From the cell containing the given text, extract its center point as (X, Y) coordinate. 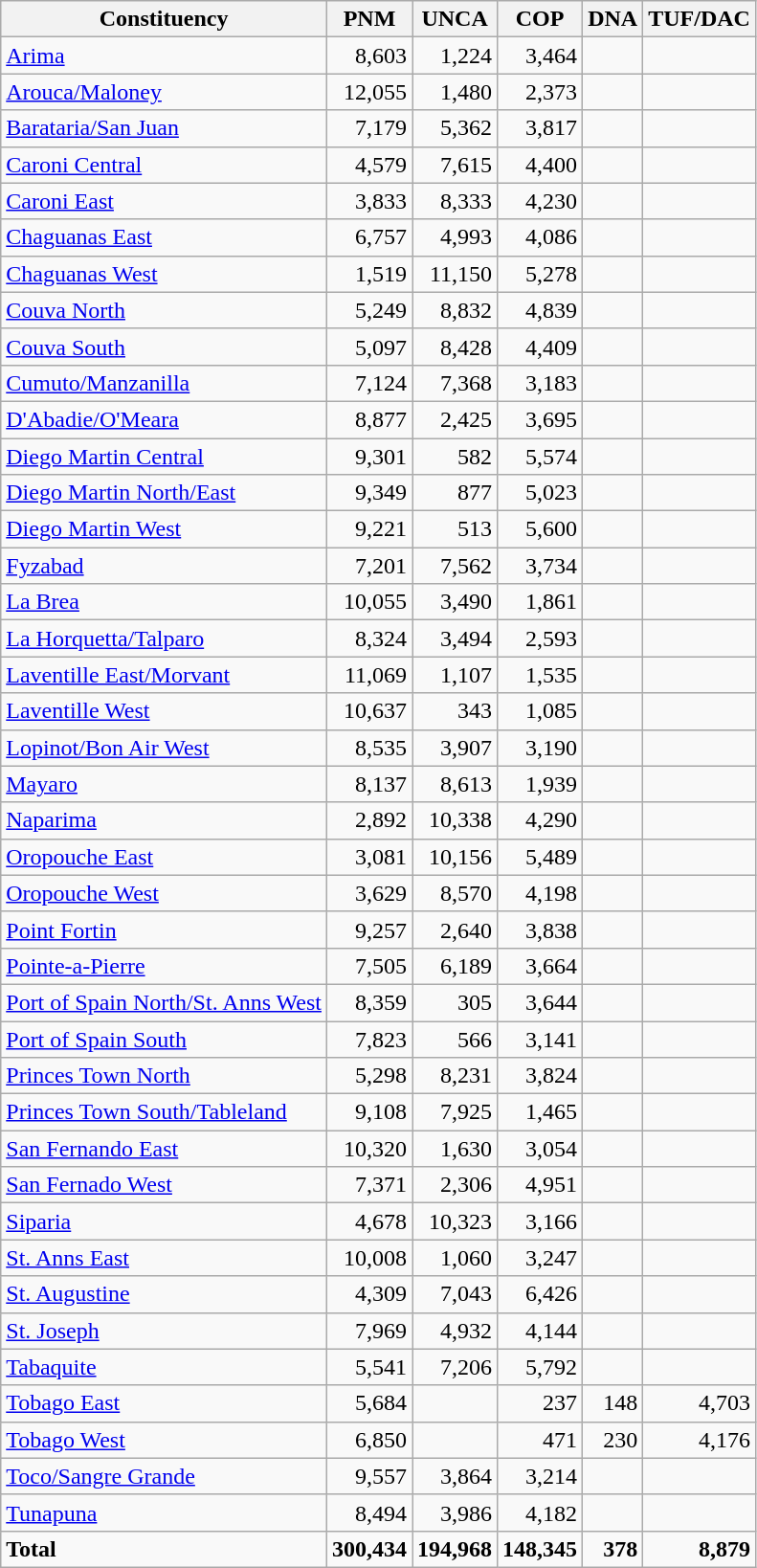
343 (456, 711)
Cumuto/Manzanilla (165, 383)
3,864 (456, 1476)
Pointe-a-Pierre (165, 966)
3,190 (540, 748)
5,792 (540, 1367)
San Fernado West (165, 1185)
10,008 (369, 1258)
5,684 (369, 1403)
582 (456, 457)
Princes Town North (165, 1076)
5,023 (540, 493)
Naparima (165, 820)
Oropouche West (165, 893)
Oropouche East (165, 857)
4,230 (540, 201)
Couva South (165, 347)
TUF/DAC (700, 19)
11,150 (456, 274)
9,257 (369, 930)
1,107 (456, 675)
12,055 (369, 92)
7,925 (456, 1112)
305 (456, 1002)
Barataria/San Juan (165, 128)
4,678 (369, 1221)
4,579 (369, 165)
Princes Town South/Tableland (165, 1112)
3,907 (456, 748)
1,861 (540, 602)
8,324 (369, 638)
4,703 (700, 1403)
5,097 (369, 347)
5,600 (540, 529)
Diego Martin Central (165, 457)
7,562 (456, 566)
2,892 (369, 820)
8,231 (456, 1076)
3,247 (540, 1258)
7,206 (456, 1367)
St. Augustine (165, 1294)
1,939 (540, 784)
3,695 (540, 419)
Couva North (165, 310)
7,201 (369, 566)
San Fernando East (165, 1149)
3,141 (540, 1039)
3,183 (540, 383)
3,214 (540, 1476)
1,519 (369, 274)
8,535 (369, 748)
Diego Martin West (165, 529)
8,879 (700, 1549)
St. Joseph (165, 1331)
1,085 (540, 711)
2,373 (540, 92)
2,640 (456, 930)
Lopinot/Bon Air West (165, 748)
3,494 (456, 638)
Tobago West (165, 1440)
2,306 (456, 1185)
3,664 (540, 966)
8,832 (456, 310)
Constituency (165, 19)
La Brea (165, 602)
11,069 (369, 675)
5,541 (369, 1367)
La Horquetta/Talparo (165, 638)
8,137 (369, 784)
10,637 (369, 711)
3,734 (540, 566)
5,362 (456, 128)
3,817 (540, 128)
7,043 (456, 1294)
10,323 (456, 1221)
4,993 (456, 237)
Chaguanas East (165, 237)
5,249 (369, 310)
3,081 (369, 857)
1,535 (540, 675)
9,301 (369, 457)
6,189 (456, 966)
Laventille West (165, 711)
471 (540, 1440)
3,464 (540, 56)
8,333 (456, 201)
7,371 (369, 1185)
Fyzabad (165, 566)
3,838 (540, 930)
10,156 (456, 857)
7,179 (369, 128)
4,198 (540, 893)
4,182 (540, 1512)
1,465 (540, 1112)
Arouca/Maloney (165, 92)
3,644 (540, 1002)
5,278 (540, 274)
COP (540, 19)
8,570 (456, 893)
8,428 (456, 347)
Arima (165, 56)
St. Anns East (165, 1258)
3,986 (456, 1512)
513 (456, 529)
10,055 (369, 602)
5,298 (369, 1076)
UNCA (456, 19)
4,176 (700, 1440)
230 (612, 1440)
1,224 (456, 56)
6,850 (369, 1440)
Caroni Central (165, 165)
7,124 (369, 383)
D'Abadie/O'Meara (165, 419)
237 (540, 1403)
1,480 (456, 92)
7,969 (369, 1331)
4,932 (456, 1331)
3,490 (456, 602)
9,557 (369, 1476)
194,968 (456, 1549)
Tunapuna (165, 1512)
566 (456, 1039)
Port of Spain South (165, 1039)
Caroni East (165, 201)
Chaguanas West (165, 274)
Siparia (165, 1221)
6,757 (369, 237)
4,309 (369, 1294)
148,345 (540, 1549)
877 (456, 493)
6,426 (540, 1294)
Diego Martin North/East (165, 493)
Tobago East (165, 1403)
148 (612, 1403)
10,338 (456, 820)
4,951 (540, 1185)
378 (612, 1549)
1,630 (456, 1149)
8,359 (369, 1002)
PNM (369, 19)
8,613 (456, 784)
2,593 (540, 638)
3,166 (540, 1221)
5,489 (540, 857)
3,833 (369, 201)
9,108 (369, 1112)
Tabaquite (165, 1367)
300,434 (369, 1549)
9,349 (369, 493)
4,400 (540, 165)
Toco/Sangre Grande (165, 1476)
7,615 (456, 165)
5,574 (540, 457)
8,494 (369, 1512)
7,368 (456, 383)
Mayaro (165, 784)
Laventille East/Morvant (165, 675)
4,144 (540, 1331)
10,320 (369, 1149)
Point Fortin (165, 930)
8,603 (369, 56)
8,877 (369, 419)
4,409 (540, 347)
7,823 (369, 1039)
7,505 (369, 966)
Total (165, 1549)
3,629 (369, 893)
4,290 (540, 820)
Port of Spain North/St. Anns West (165, 1002)
3,824 (540, 1076)
1,060 (456, 1258)
3,054 (540, 1149)
4,086 (540, 237)
2,425 (456, 419)
4,839 (540, 310)
9,221 (369, 529)
DNA (612, 19)
